Detect which cell encompasses the target text, then output its (X, Y) center coordinate. 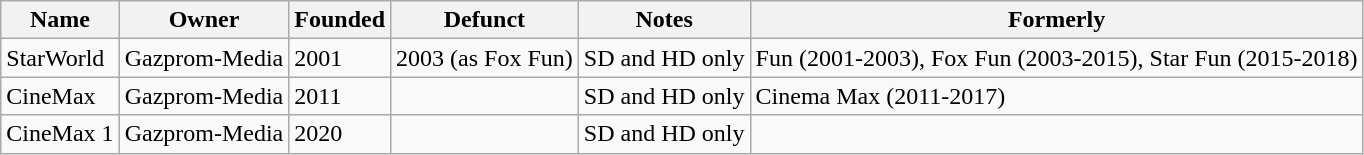
CineMax 1 (60, 134)
Cinema Max (2011-2017) (1056, 96)
2001 (340, 58)
Formerly (1056, 20)
Name (60, 20)
StarWorld (60, 58)
CineMax (60, 96)
Owner (204, 20)
Founded (340, 20)
Notes (664, 20)
2011 (340, 96)
2003 (as Fox Fun) (485, 58)
Defunct (485, 20)
Fun (2001-2003), Fox Fun (2003-2015), Star Fun (2015-2018) (1056, 58)
2020 (340, 134)
